From the cell containing the given text, extract its center point as (X, Y) coordinate. 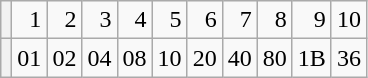
8 (274, 20)
6 (204, 20)
40 (240, 58)
3 (100, 20)
04 (100, 58)
4 (134, 20)
1B (312, 58)
20 (204, 58)
02 (64, 58)
1 (30, 20)
01 (30, 58)
80 (274, 58)
36 (348, 58)
9 (312, 20)
7 (240, 20)
5 (170, 20)
08 (134, 58)
2 (64, 20)
